Find where the given text appears and provide that cell's center as [x, y] coordinate. 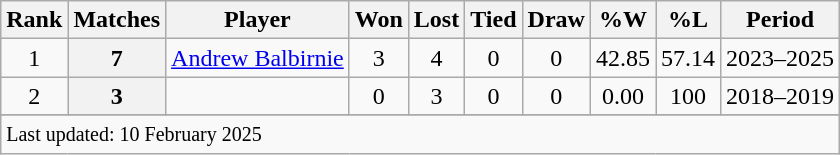
%L [688, 20]
Period [780, 20]
Last updated: 10 February 2025 [420, 134]
2 [34, 96]
57.14 [688, 58]
1 [34, 58]
42.85 [622, 58]
100 [688, 96]
0.00 [622, 96]
7 [117, 58]
Matches [117, 20]
Draw [556, 20]
Player [258, 20]
2023–2025 [780, 58]
Won [378, 20]
Lost [436, 20]
Tied [494, 20]
Rank [34, 20]
4 [436, 58]
%W [622, 20]
Andrew Balbirnie [258, 58]
2018–2019 [780, 96]
